Output the [x, y] coordinate of the center of the cell containing the given text.  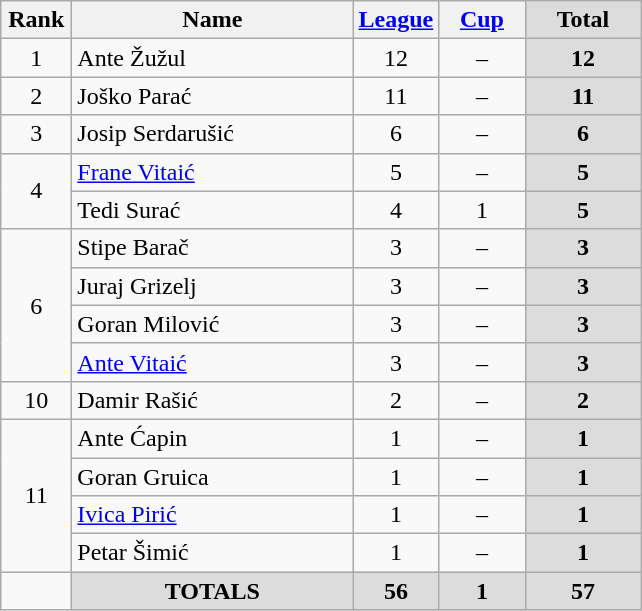
Goran Milović [212, 324]
Total [583, 20]
Ante Žužul [212, 58]
Goran Gruica [212, 477]
Rank [36, 20]
Damir Rašić [212, 400]
Joško Parać [212, 96]
Petar Šimić [212, 553]
Name [212, 20]
Ante Ćapin [212, 438]
Frane Vitaić [212, 172]
Juraj Grizelj [212, 286]
Stipe Barač [212, 248]
57 [583, 591]
56 [396, 591]
Cup [482, 20]
Tedi Surać [212, 210]
Ante Vitaić [212, 362]
TOTALS [212, 591]
Josip Serdarušić [212, 134]
Ivica Pirić [212, 515]
10 [36, 400]
League [396, 20]
